Output the [x, y] coordinate of the center of the cell containing the given text.  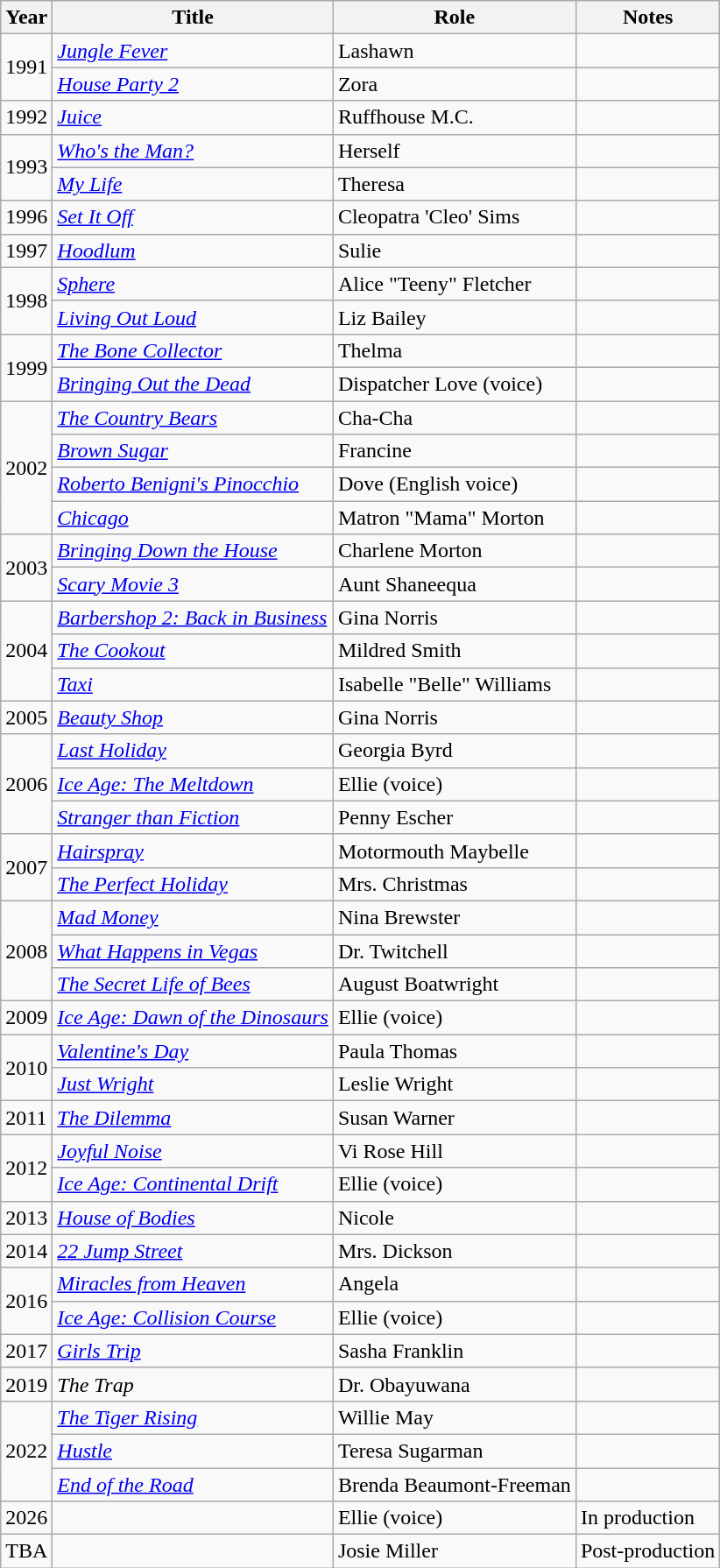
2008 [26, 950]
Alice "Teeny" Fletcher [454, 284]
Francine [454, 451]
Jungle Fever [193, 51]
Susan Warner [454, 1118]
Mad Money [193, 917]
Barbershop 2: Back in Business [193, 618]
Sulie [454, 251]
Set It Off [193, 217]
Year [26, 18]
2019 [26, 1384]
Miracles from Heaven [193, 1284]
My Life [193, 184]
The Trap [193, 1384]
Teresa Sugarman [454, 1451]
Ice Age: Collision Course [193, 1317]
Juice [193, 117]
2003 [26, 568]
Nicole [454, 1218]
22 Jump Street [193, 1251]
1996 [26, 217]
Chicago [193, 518]
Brenda Beaumont-Freeman [454, 1485]
TBA [26, 1551]
Girls Trip [193, 1351]
Lashawn [454, 51]
The Country Bears [193, 418]
Ice Age: Dawn of the Dinosaurs [193, 1018]
Last Holiday [193, 751]
The Dilemma [193, 1118]
Role [454, 18]
Dove (English voice) [454, 484]
1999 [26, 367]
Cleopatra 'Cleo' Sims [454, 217]
Dr. Obayuwana [454, 1384]
Theresa [454, 184]
Bringing Down the House [193, 551]
In production [647, 1518]
Post-production [647, 1551]
The Secret Life of Bees [193, 985]
Taxi [193, 684]
Ice Age: The Meltdown [193, 784]
Isabelle "Belle" Williams [454, 684]
Motormouth Maybelle [454, 851]
End of the Road [193, 1485]
Bringing Out the Dead [193, 384]
1998 [26, 300]
Stranger than Fiction [193, 817]
Nina Brewster [454, 917]
Willie May [454, 1417]
Sphere [193, 284]
1992 [26, 117]
Liz Bailey [454, 317]
2011 [26, 1118]
The Cookout [193, 651]
What Happens in Vegas [193, 950]
Zora [454, 84]
House Party 2 [193, 84]
Hustle [193, 1451]
Mildred Smith [454, 651]
1991 [26, 67]
Roberto Benigni's Pinocchio [193, 484]
Title [193, 18]
Aunt Shaneequa [454, 584]
1997 [26, 251]
2013 [26, 1218]
Mrs. Dickson [454, 1251]
Ice Age: Continental Drift [193, 1184]
Ruffhouse M.C. [454, 117]
2006 [26, 784]
2014 [26, 1251]
2009 [26, 1018]
Thelma [454, 350]
Dispatcher Love (voice) [454, 384]
Just Wright [193, 1084]
2017 [26, 1351]
2022 [26, 1451]
Joyful Noise [193, 1151]
The Tiger Rising [193, 1417]
Beauty Shop [193, 717]
Scary Movie 3 [193, 584]
2010 [26, 1068]
Dr. Twitchell [454, 950]
Mrs. Christmas [454, 884]
Josie Miller [454, 1551]
Valentine's Day [193, 1051]
Paula Thomas [454, 1051]
Brown Sugar [193, 451]
Herself [454, 151]
2026 [26, 1518]
Cha-Cha [454, 418]
Angela [454, 1284]
Sasha Franklin [454, 1351]
Penny Escher [454, 817]
Matron "Mama" Morton [454, 518]
2016 [26, 1301]
Leslie Wright [454, 1084]
2007 [26, 867]
Who's the Man? [193, 151]
The Bone Collector [193, 350]
Hoodlum [193, 251]
The Perfect Holiday [193, 884]
Notes [647, 18]
Charlene Morton [454, 551]
Hairspray [193, 851]
2005 [26, 717]
1993 [26, 167]
House of Bodies [193, 1218]
2004 [26, 651]
Vi Rose Hill [454, 1151]
2012 [26, 1168]
Georgia Byrd [454, 751]
August Boatwright [454, 985]
Living Out Loud [193, 317]
2002 [26, 468]
